Extract the (x, y) coordinate from the center of the cell holding the provided text.  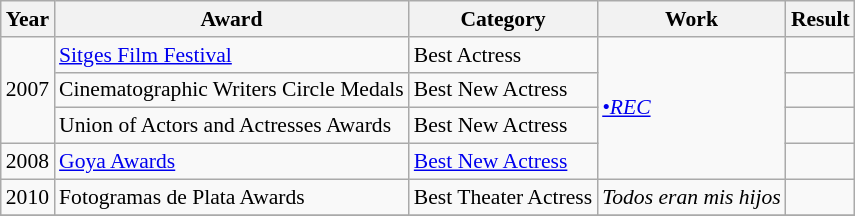
•REC (692, 108)
2010 (28, 197)
2008 (28, 162)
Fotogramas de Plata Awards (232, 197)
Category (503, 19)
Cinematographic Writers Circle Medals (232, 90)
Union of Actors and Actresses Awards (232, 126)
Award (232, 19)
Todos eran mis hijos (692, 197)
Result (820, 19)
Sitges Film Festival (232, 55)
Goya Awards (232, 162)
Work (692, 19)
2007 (28, 90)
Year (28, 19)
Best Actress (503, 55)
Best Theater Actress (503, 197)
